Identify which cell holds the provided text, then report its (x, y) central coordinate. 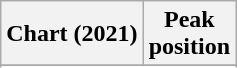
Chart (2021) (72, 34)
Peakposition (189, 34)
